Scan for the cell matching the given text and deliver its [x, y] coordinate at center. 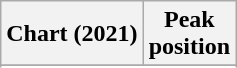
Peakposition [189, 34]
Chart (2021) [72, 34]
